Pinpoint the cell where the given text exists, returning its [x, y] midpoint coordinate. 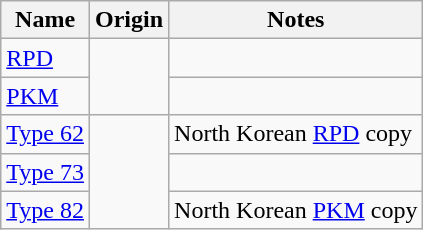
Type 62 [46, 134]
North Korean RPD copy [296, 134]
PKM [46, 96]
Type 82 [46, 210]
North Korean PKM copy [296, 210]
Notes [296, 20]
Type 73 [46, 172]
RPD [46, 58]
Name [46, 20]
Origin [128, 20]
